Return the [X, Y] coordinate for the center point of the cell that contains the specified text.  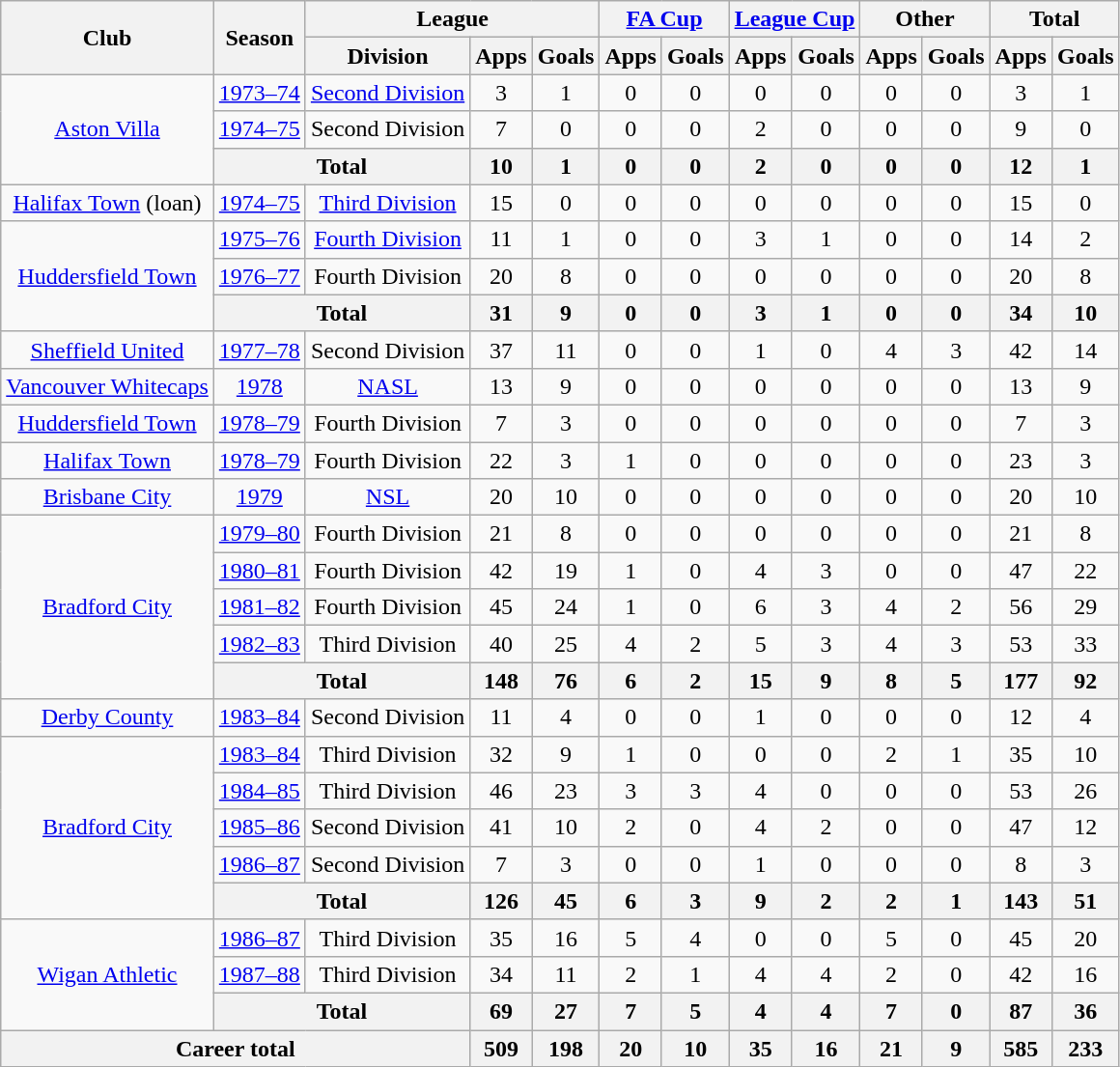
177 [1021, 681]
League [452, 19]
1984–85 [259, 791]
76 [566, 681]
1982–83 [259, 644]
40 [501, 644]
Brisbane City [108, 497]
41 [501, 828]
1973–74 [259, 93]
1979 [259, 497]
Sheffield United [108, 350]
1985–86 [259, 828]
FA Cup [664, 19]
19 [566, 571]
37 [501, 350]
126 [501, 901]
27 [566, 1011]
1975–76 [259, 239]
Halifax Town (loan) [108, 203]
143 [1021, 901]
1980–81 [259, 571]
Career total [236, 1048]
25 [566, 644]
1981–82 [259, 607]
1979–80 [259, 534]
46 [501, 791]
1977–78 [259, 350]
1978 [259, 386]
Halifax Town [108, 461]
Division [387, 56]
69 [501, 1011]
33 [1085, 644]
League Cup [795, 19]
Club [108, 38]
1976–77 [259, 276]
Derby County [108, 717]
26 [1085, 791]
509 [501, 1048]
56 [1021, 607]
29 [1085, 607]
NASL [387, 386]
92 [1085, 681]
Wigan Athletic [108, 974]
Other [925, 19]
24 [566, 607]
51 [1085, 901]
Season [259, 38]
36 [1085, 1011]
NSL [387, 497]
148 [501, 681]
32 [501, 754]
198 [566, 1048]
233 [1085, 1048]
87 [1021, 1011]
Aston Villa [108, 129]
585 [1021, 1048]
31 [501, 313]
Vancouver Whitecaps [108, 386]
1987–88 [259, 974]
